Output the (X, Y) coordinate of the center of the cell containing the given text.  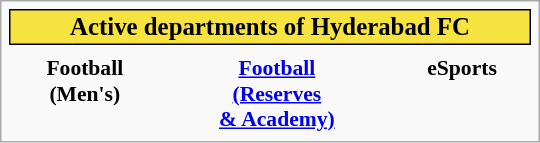
Active departments of Hyderabad FC (270, 27)
Football(Reserves& Academy) (277, 94)
eSports (462, 94)
Football(Men's) (85, 94)
